Extract the (X, Y) coordinate from the center of the cell holding the provided text.  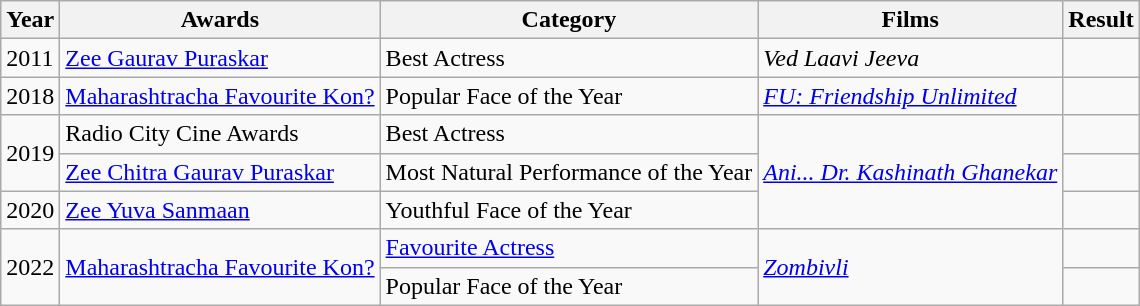
Zee Chitra Gaurav Puraskar (220, 172)
FU: Friendship Unlimited (910, 96)
Zombivli (910, 267)
Ani... Dr. Kashinath Ghanekar (910, 172)
Result (1101, 20)
Category (569, 20)
Awards (220, 20)
Radio City Cine Awards (220, 134)
2020 (30, 210)
Most Natural Performance of the Year (569, 172)
Ved Laavi Jeeva (910, 58)
Films (910, 20)
Year (30, 20)
2019 (30, 153)
Zee Yuva Sanmaan (220, 210)
Favourite Actress (569, 248)
2022 (30, 267)
2018 (30, 96)
Youthful Face of the Year (569, 210)
2011 (30, 58)
Zee Gaurav Puraskar (220, 58)
